Output the (x, y) coordinate of the center of the cell containing the given text.  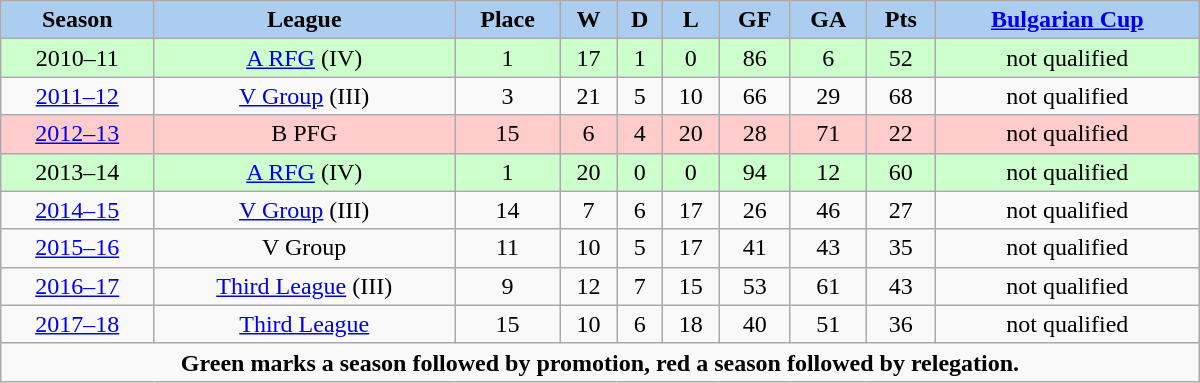
51 (828, 324)
2013–14 (78, 172)
35 (900, 248)
11 (508, 248)
2017–18 (78, 324)
9 (508, 286)
28 (754, 134)
68 (900, 96)
2014–15 (78, 210)
3 (508, 96)
22 (900, 134)
V Group (304, 248)
Season (78, 20)
61 (828, 286)
League (304, 20)
2015–16 (78, 248)
Third League (304, 324)
2011–12 (78, 96)
2012–13 (78, 134)
18 (691, 324)
26 (754, 210)
52 (900, 58)
94 (754, 172)
66 (754, 96)
86 (754, 58)
W (588, 20)
71 (828, 134)
46 (828, 210)
GA (828, 20)
Green marks a season followed by promotion, red a season followed by relegation. (600, 362)
36 (900, 324)
2010–11 (78, 58)
14 (508, 210)
Third League (III) (304, 286)
29 (828, 96)
41 (754, 248)
Pts (900, 20)
40 (754, 324)
21 (588, 96)
B PFG (304, 134)
60 (900, 172)
53 (754, 286)
2016–17 (78, 286)
Place (508, 20)
D (640, 20)
27 (900, 210)
L (691, 20)
GF (754, 20)
4 (640, 134)
Bulgarian Cup (1067, 20)
